Search for the cell housing the specified text and yield its [X, Y] center coordinate. 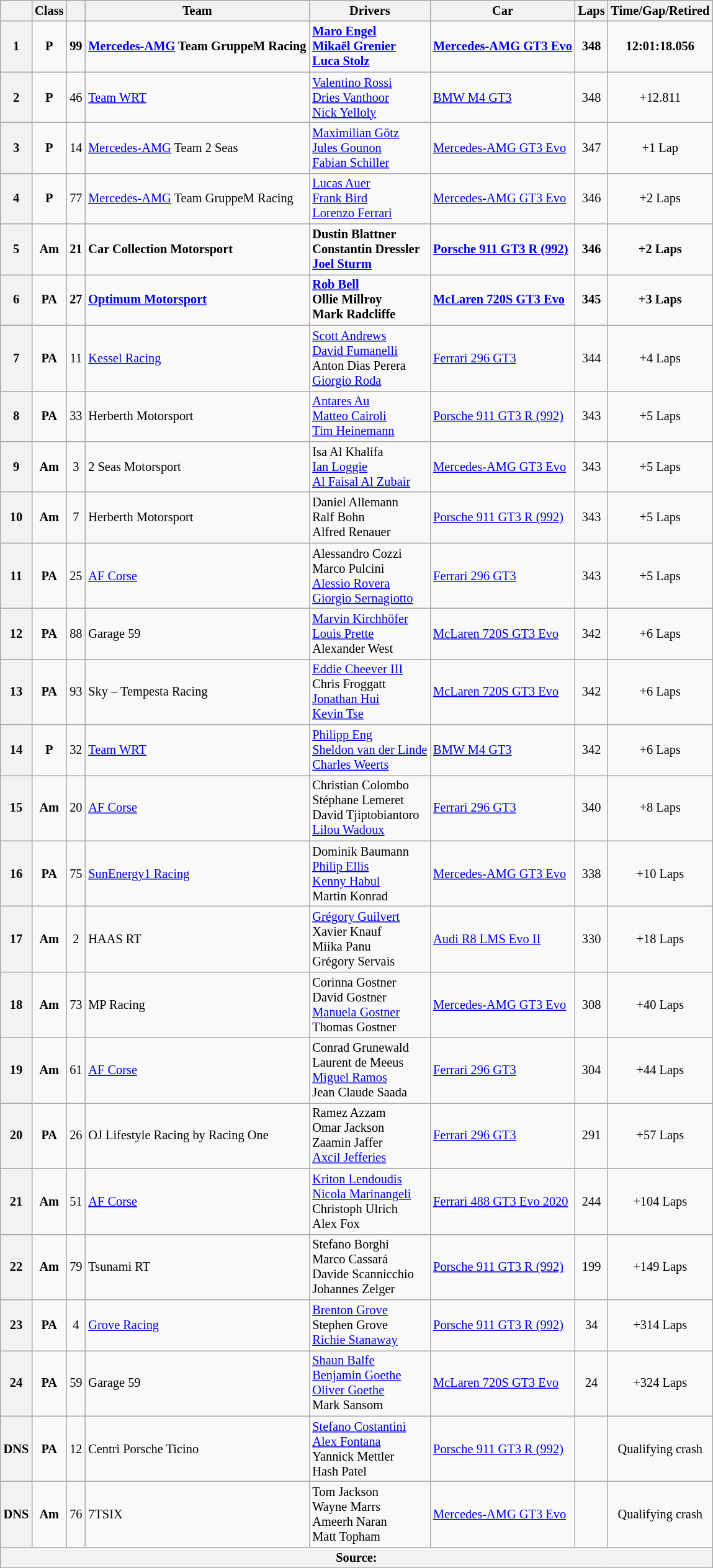
Daniel Allemann Ralf Bohn Alfred Renauer [370, 517]
33 [76, 416]
6 [16, 300]
7TSIX [197, 1514]
Maro Engel Mikaël Grenier Luca Stolz [370, 47]
+314 Laps [660, 1325]
26 [76, 1136]
Time/Gap/Retired [660, 11]
+40 Laps [660, 1005]
344 [592, 358]
1 [16, 47]
77 [76, 199]
Isa Al Khalifa Ian Loggie Al Faisal Al Zubair [370, 467]
Ferrari 488 GT3 Evo 2020 [503, 1201]
Alessandro Cozzi Marco Pulcini Alessio Rovera Giorgio Sernagiotto [370, 576]
Car Collection Motorsport [197, 249]
Team [197, 11]
HAAS RT [197, 939]
9 [16, 467]
Shaun Balfe Benjamin Goethe Oliver Goethe Mark Sansom [370, 1383]
46 [76, 97]
51 [76, 1201]
244 [592, 1201]
Car [503, 11]
Corinna Gostner David Gostner Manuela Gostner Thomas Gostner [370, 1005]
Grégory Guilvert Xavier Knauf Miika Panu Grégory Servais [370, 939]
347 [592, 148]
12:01:18.056 [660, 47]
+104 Laps [660, 1201]
Grove Racing [197, 1325]
Stefano Costantini Alex Fontana Yannick Mettler Hash Patel [370, 1449]
18 [16, 1005]
Source: [356, 1557]
79 [76, 1267]
27 [76, 300]
+1 Lap [660, 148]
+3 Laps [660, 300]
Tsunami RT [197, 1267]
+44 Laps [660, 1070]
23 [16, 1325]
76 [76, 1514]
SunEnergy1 Racing [197, 874]
5 [16, 249]
13 [16, 692]
Sky – Tempesta Racing [197, 692]
Dustin Blattner Constantin Dressler Joel Sturm [370, 249]
88 [76, 634]
OJ Lifestyle Racing by Racing One [197, 1136]
22 [16, 1267]
59 [76, 1383]
Laps [592, 11]
+149 Laps [660, 1267]
Eddie Cheever III Chris Froggatt Jonathan Hui Kevin Tse [370, 692]
+18 Laps [660, 939]
+10 Laps [660, 874]
Class [49, 11]
Brenton Grove Stephen Grove Richie Stanaway [370, 1325]
19 [16, 1070]
Centri Porsche Ticino [197, 1449]
Drivers [370, 11]
Dominik Baumann Philip Ellis Kenny Habul Martin Konrad [370, 874]
MP Racing [197, 1005]
Conrad Grunewald Laurent de Meeus Miguel Ramos Jean Claude Saada [370, 1070]
75 [76, 874]
15 [16, 808]
61 [76, 1070]
304 [592, 1070]
Tom Jackson Wayne Marrs Ameerh Naran Matt Topham [370, 1514]
Marvin Kirchhöfer Louis Prette Alexander West [370, 634]
Philipp Eng Sheldon van der Linde Charles Weerts [370, 750]
34 [592, 1325]
2 Seas Motorsport [197, 467]
16 [16, 874]
291 [592, 1136]
+324 Laps [660, 1383]
Kriton Lendoudis Nicola Marinangeli Christoph Ulrich Alex Fox [370, 1201]
Christian Colombo Stéphane Lemeret David Tjiptobiantoro Lilou Wadoux [370, 808]
Ramez Azzam Omar Jackson Zaamin Jaffer Axcil Jefferies [370, 1136]
Stefano Borghi Marco Cassará Davide Scannicchio Johannes Zelger [370, 1267]
99 [76, 47]
Kessel Racing [197, 358]
Rob Bell Ollie Millroy Mark Radcliffe [370, 300]
+12.811 [660, 97]
25 [76, 576]
Audi R8 LMS Evo II [503, 939]
308 [592, 1005]
+8 Laps [660, 808]
10 [16, 517]
+57 Laps [660, 1136]
330 [592, 939]
Maximilian Götz Jules Gounon Fabian Schiller [370, 148]
Lucas Auer Frank Bird Lorenzo Ferrari [370, 199]
32 [76, 750]
345 [592, 300]
Scott Andrews David Fumanelli Anton Dias Perera Giorgio Roda [370, 358]
8 [16, 416]
338 [592, 874]
199 [592, 1267]
Optimum Motorsport [197, 300]
17 [16, 939]
340 [592, 808]
Valentino Rossi Dries Vanthoor Nick Yelloly [370, 97]
Antares Au Matteo Cairoli Tim Heinemann [370, 416]
+4 Laps [660, 358]
93 [76, 692]
73 [76, 1005]
Mercedes-AMG Team 2 Seas [197, 148]
